Search for the cell housing the specified text and yield its [X, Y] center coordinate. 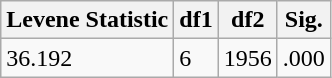
6 [196, 58]
Levene Statistic [88, 20]
1956 [248, 58]
df2 [248, 20]
36.192 [88, 58]
df1 [196, 20]
Sig. [304, 20]
.000 [304, 58]
